Determine the [X, Y] coordinate at the center of the cell enclosing the given text.  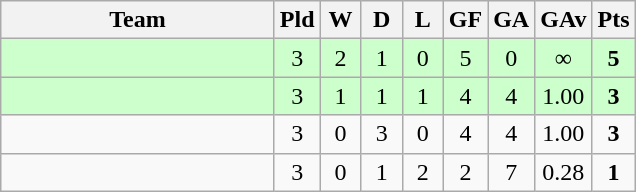
∞ [564, 58]
Team [138, 20]
L [422, 20]
GAv [564, 20]
GA [512, 20]
Pld [297, 20]
0.28 [564, 172]
W [340, 20]
7 [512, 172]
GF [465, 20]
Pts [614, 20]
D [382, 20]
